For the text-containing cell, return its midpoint in [x, y] coordinate format. 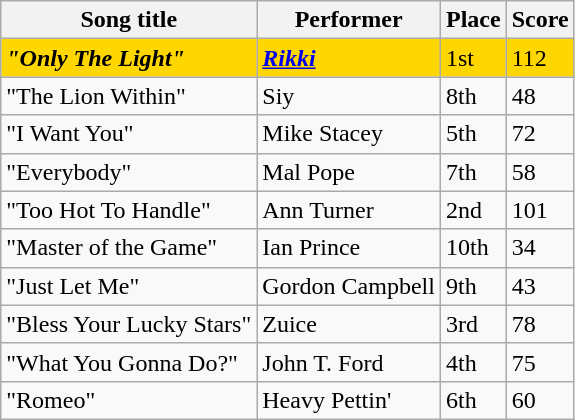
48 [540, 96]
John T. Ford [349, 362]
Gordon Campbell [349, 286]
Heavy Pettin' [349, 400]
"Bless Your Lucky Stars" [129, 324]
1st [473, 58]
"What You Gonna Do?" [129, 362]
72 [540, 134]
60 [540, 400]
43 [540, 286]
"The Lion Within" [129, 96]
"Romeo" [129, 400]
112 [540, 58]
10th [473, 248]
Siy [349, 96]
Song title [129, 20]
2nd [473, 210]
3rd [473, 324]
78 [540, 324]
Mal Pope [349, 172]
Mike Stacey [349, 134]
7th [473, 172]
101 [540, 210]
8th [473, 96]
Zuice [349, 324]
9th [473, 286]
Score [540, 20]
"Everybody" [129, 172]
"Only The Light" [129, 58]
Performer [349, 20]
"Just Let Me" [129, 286]
75 [540, 362]
"I Want You" [129, 134]
34 [540, 248]
6th [473, 400]
"Too Hot To Handle" [129, 210]
4th [473, 362]
Rikki [349, 58]
58 [540, 172]
Ian Prince [349, 248]
Ann Turner [349, 210]
5th [473, 134]
"Master of the Game" [129, 248]
Place [473, 20]
